Identify which cell holds the provided text, then report its (x, y) central coordinate. 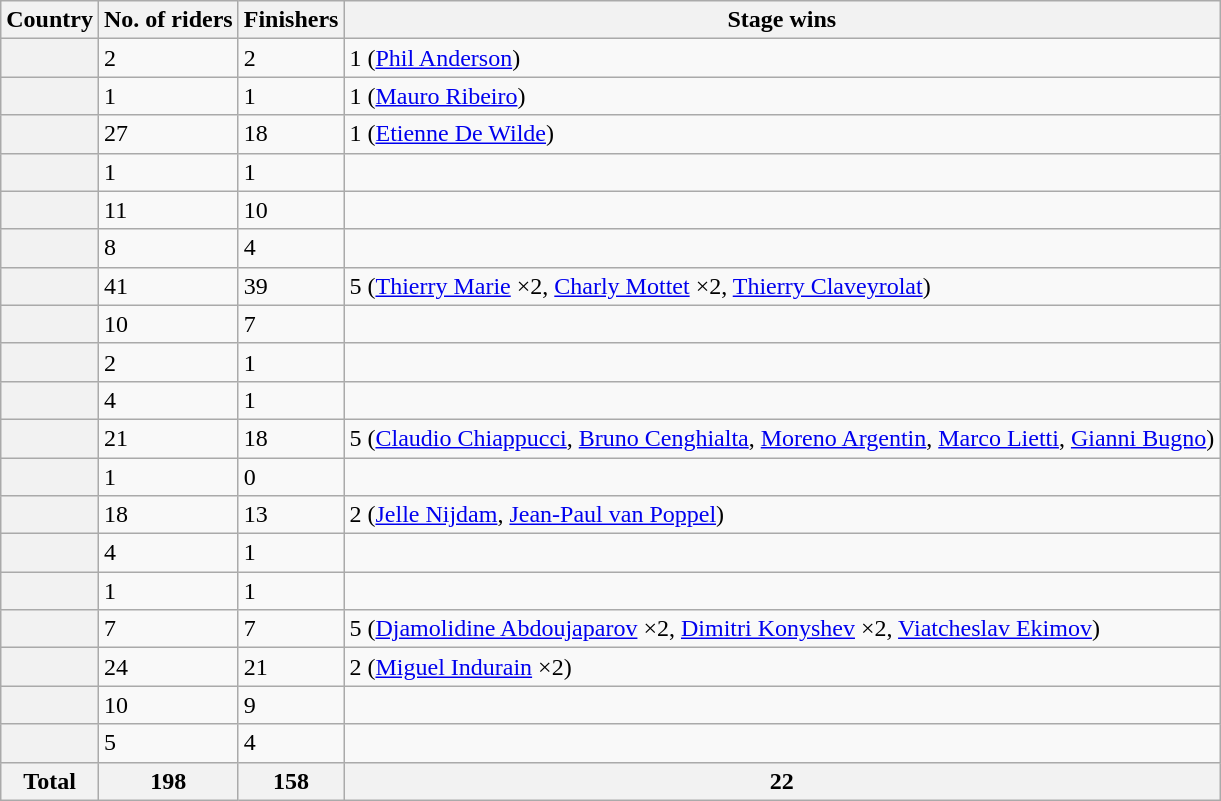
5 (Thierry Marie ×2, Charly Mottet ×2, Thierry Claveyrolat) (782, 286)
24 (168, 667)
22 (782, 781)
0 (291, 477)
Finishers (291, 20)
Stage wins (782, 20)
41 (168, 286)
Total (50, 781)
Country (50, 20)
5 (Claudio Chiappucci, Bruno Cenghialta, Moreno Argentin, Marco Lietti, Gianni Bugno) (782, 438)
5 (Djamolidine Abdoujaparov ×2, Dimitri Konyshev ×2, Viatcheslav Ekimov) (782, 629)
198 (168, 781)
39 (291, 286)
8 (168, 248)
2 (Miguel Indurain ×2) (782, 667)
2 (Jelle Nijdam, Jean-Paul van Poppel) (782, 515)
1 (Phil Anderson) (782, 58)
158 (291, 781)
5 (168, 743)
13 (291, 515)
1 (Mauro Ribeiro) (782, 96)
No. of riders (168, 20)
1 (Etienne De Wilde) (782, 134)
27 (168, 134)
9 (291, 705)
11 (168, 210)
